For the text-containing cell, return its midpoint in [X, Y] coordinate format. 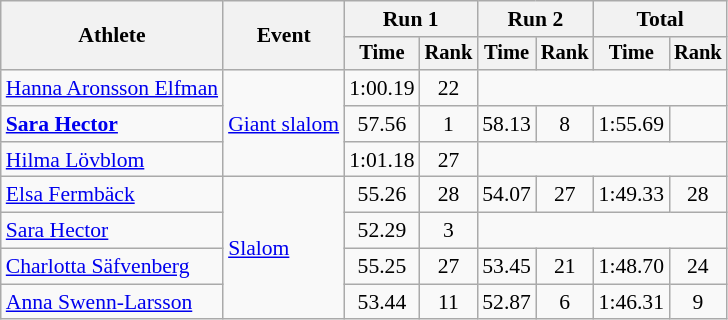
55.25 [382, 267]
Event [284, 36]
1:48.70 [632, 267]
Charlotta Säfvenberg [112, 267]
1:55.69 [632, 124]
53.45 [506, 267]
Hilma Lövblom [112, 160]
Giant slalom [284, 124]
1:49.33 [632, 195]
Total [660, 19]
9 [698, 302]
57.56 [382, 124]
52.29 [382, 231]
3 [449, 231]
54.07 [506, 195]
11 [449, 302]
1:46.31 [632, 302]
Elsa Fermbäck [112, 195]
1:01.18 [382, 160]
24 [698, 267]
6 [565, 302]
22 [449, 88]
1 [449, 124]
1:00.19 [382, 88]
Hanna Aronsson Elfman [112, 88]
53.44 [382, 302]
52.87 [506, 302]
8 [565, 124]
Slalom [284, 248]
21 [565, 267]
Athlete [112, 36]
55.26 [382, 195]
Anna Swenn-Larsson [112, 302]
Run 1 [410, 19]
58.13 [506, 124]
Run 2 [535, 19]
